Extract the [X, Y] coordinate from the center of the cell holding the provided text.  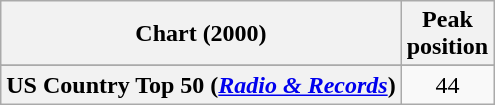
Peakposition [447, 34]
US Country Top 50 (Radio & Records) [201, 85]
Chart (2000) [201, 34]
44 [447, 85]
